Return [X, Y] of the center of cell containing provided text 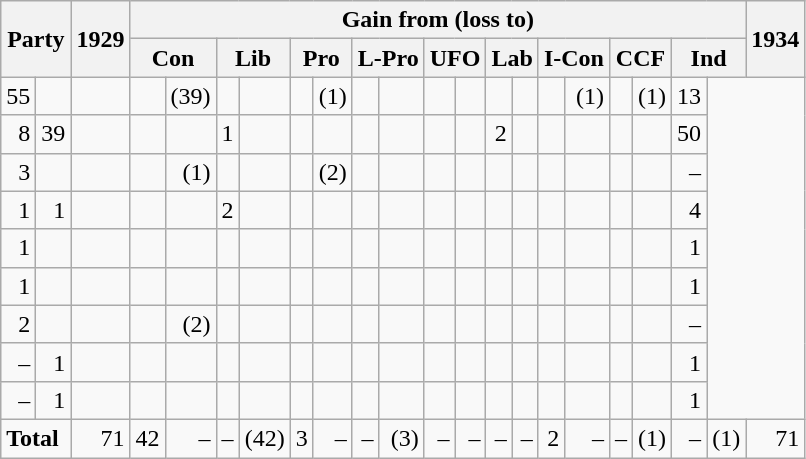
42 [148, 438]
CCF [640, 58]
1929 [100, 39]
Total [36, 438]
Party [36, 39]
50 [690, 134]
Ind [709, 58]
39 [54, 134]
(39) [190, 96]
Lab [512, 58]
8 [18, 134]
I-Con [574, 58]
13 [690, 96]
(3) [402, 438]
(42) [264, 438]
55 [18, 96]
Con [173, 58]
Lib [253, 58]
L-Pro [388, 58]
Gain from (loss to) [438, 20]
Pro [321, 58]
UFO [455, 58]
4 [690, 210]
1934 [776, 39]
